Locate the cell with the specified text and output its [x, y] center coordinate. 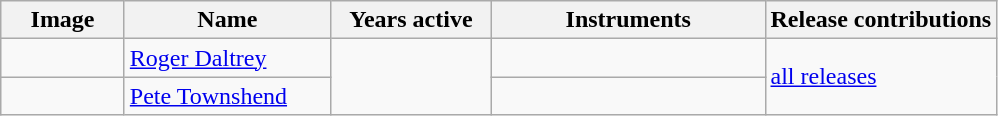
Roger Daltrey [227, 58]
all releases [881, 77]
Name [227, 20]
Years active [410, 20]
Instruments [628, 20]
Release contributions [881, 20]
Pete Townshend [227, 96]
Image [63, 20]
